Detect which cell encompasses the target text, then output its [X, Y] center coordinate. 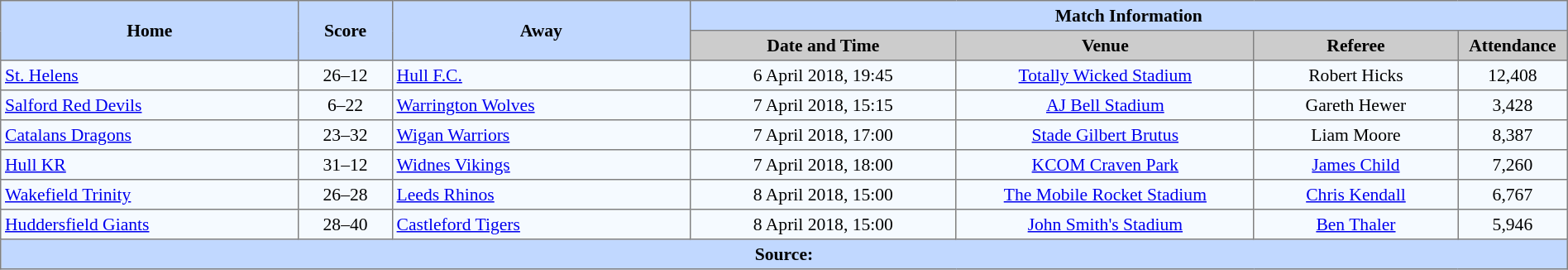
Stade Gilbert Brutus [1105, 135]
26–28 [346, 195]
Gareth Hewer [1355, 105]
Castleford Tigers [541, 224]
Leeds Rhinos [541, 195]
Away [541, 31]
Liam Moore [1355, 135]
Salford Red Devils [150, 105]
12,408 [1513, 75]
Wakefield Trinity [150, 195]
Widnes Vikings [541, 165]
Robert Hicks [1355, 75]
Huddersfield Giants [150, 224]
7,260 [1513, 165]
Venue [1105, 46]
Chris Kendall [1355, 195]
31–12 [346, 165]
St. Helens [150, 75]
Totally Wicked Stadium [1105, 75]
John Smith's Stadium [1105, 224]
7 April 2018, 17:00 [823, 135]
8,387 [1513, 135]
The Mobile Rocket Stadium [1105, 195]
28–40 [346, 224]
Warrington Wolves [541, 105]
Match Information [1128, 16]
3,428 [1513, 105]
James Child [1355, 165]
26–12 [346, 75]
Source: [784, 254]
6,767 [1513, 195]
23–32 [346, 135]
Referee [1355, 46]
Attendance [1513, 46]
Wigan Warriors [541, 135]
6 April 2018, 19:45 [823, 75]
Date and Time [823, 46]
Hull F.C. [541, 75]
AJ Bell Stadium [1105, 105]
KCOM Craven Park [1105, 165]
6–22 [346, 105]
Score [346, 31]
Ben Thaler [1355, 224]
Home [150, 31]
7 April 2018, 18:00 [823, 165]
Hull KR [150, 165]
7 April 2018, 15:15 [823, 105]
5,946 [1513, 224]
Catalans Dragons [150, 135]
